Pinpoint the cell where the given text exists, returning its [x, y] midpoint coordinate. 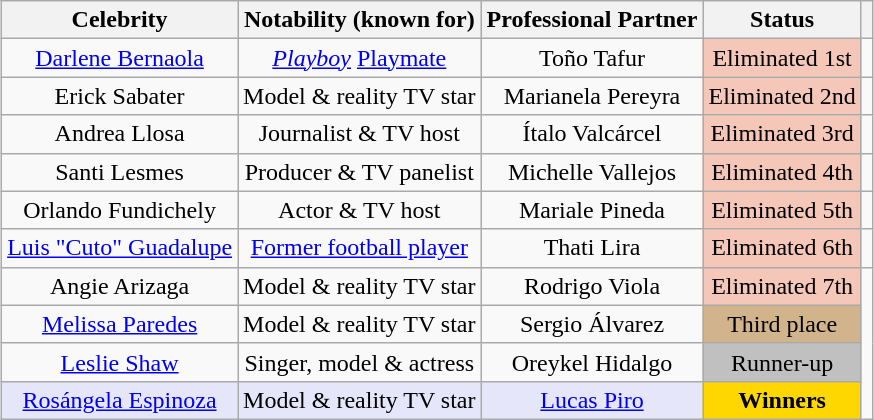
Actor & TV host [360, 210]
Eliminated 1st [782, 58]
Eliminated 5th [782, 210]
Third place [782, 324]
Rodrigo Viola [592, 286]
Angie Arizaga [120, 286]
Toño Tafur [592, 58]
Eliminated 3rd [782, 134]
Lucas Piro [592, 400]
Erick Sabater [120, 96]
Darlene Bernaola [120, 58]
Santi Lesmes [120, 172]
Rosángela Espinoza [120, 400]
Michelle Vallejos [592, 172]
Ítalo Valcárcel [592, 134]
Producer & TV panelist [360, 172]
Eliminated 2nd [782, 96]
Celebrity [120, 20]
Winners [782, 400]
Orlando Fundichely [120, 210]
Oreykel Hidalgo [592, 362]
Runner-up [782, 362]
Sergio Álvarez [592, 324]
Eliminated 6th [782, 248]
Professional Partner [592, 20]
Eliminated 7th [782, 286]
Singer, model & actress [360, 362]
Luis "Cuto" Guadalupe [120, 248]
Leslie Shaw [120, 362]
Former football player [360, 248]
Notability (known for) [360, 20]
Journalist & TV host [360, 134]
Eliminated 4th [782, 172]
Thati Lira [592, 248]
Mariale Pineda [592, 210]
Playboy Playmate [360, 58]
Status [782, 20]
Melissa Paredes [120, 324]
Marianela Pereyra [592, 96]
Andrea Llosa [120, 134]
